From the cell containing the given text, extract its center point as (X, Y) coordinate. 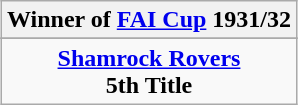
Shamrock Rovers5th Title (148, 72)
Winner of FAI Cup 1931/32 (148, 20)
